Locate the cell with the specified text and output its (x, y) center coordinate. 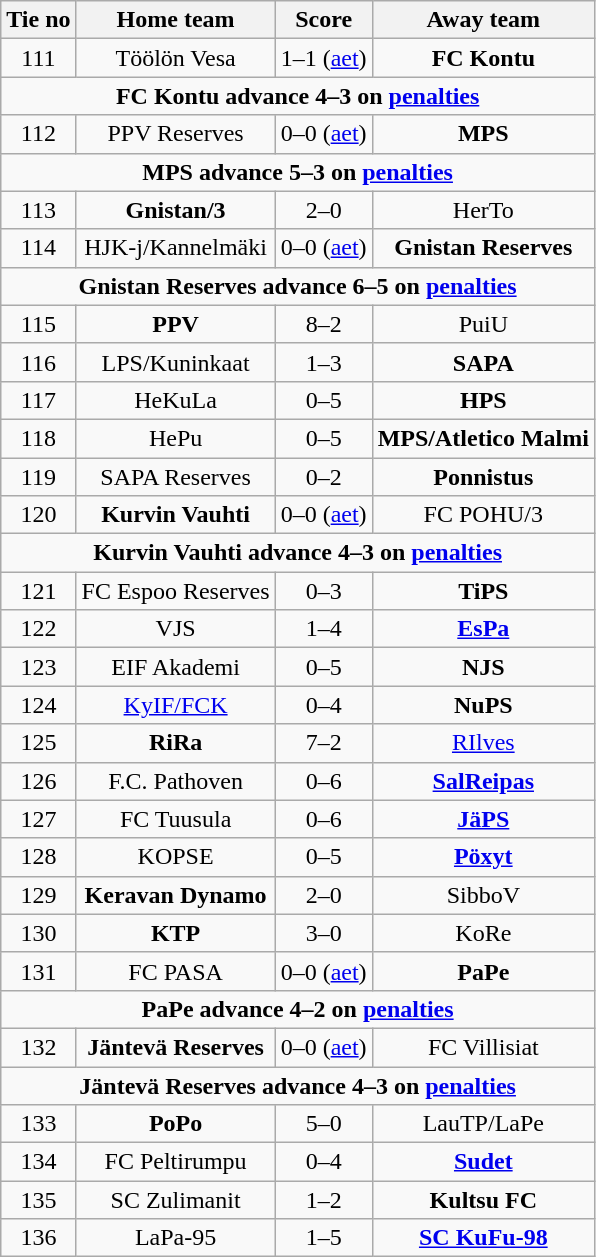
Gnistan Reserves advance 6–5 on penalties (298, 286)
KTP (176, 933)
F.C. Pathoven (176, 781)
HerTo (483, 210)
PPV Reserves (176, 134)
FC Espoo Reserves (176, 591)
Jäntevä Reserves (176, 1047)
0–2 (324, 477)
Score (324, 20)
PuiU (483, 324)
125 (38, 743)
NuPS (483, 705)
Gnistan/3 (176, 210)
134 (38, 1162)
114 (38, 248)
LPS/Kuninkaat (176, 362)
VJS (176, 629)
1–1 (aet) (324, 58)
119 (38, 477)
1–2 (324, 1200)
132 (38, 1047)
130 (38, 933)
1–4 (324, 629)
117 (38, 400)
128 (38, 857)
FC Villisiat (483, 1047)
Kurvin Vauhti advance 4–3 on penalties (298, 553)
NJS (483, 667)
124 (38, 705)
FC Peltirumpu (176, 1162)
118 (38, 438)
SibboV (483, 895)
122 (38, 629)
MPS/Atletico Malmi (483, 438)
KyIF/FCK (176, 705)
8–2 (324, 324)
112 (38, 134)
111 (38, 58)
FC PASA (176, 971)
HeKuLa (176, 400)
SAPA (483, 362)
RIlves (483, 743)
FC Kontu advance 4–3 on penalties (298, 96)
135 (38, 1200)
KOPSE (176, 857)
FC Tuusula (176, 819)
116 (38, 362)
126 (38, 781)
1–3 (324, 362)
HePu (176, 438)
3–0 (324, 933)
SC KuFu-98 (483, 1238)
Kultsu FC (483, 1200)
JäPS (483, 819)
PoPo (176, 1124)
FC POHU/3 (483, 515)
FC Kontu (483, 58)
PaPe advance 4–2 on penalties (298, 1009)
Keravan Dynamo (176, 895)
Tie no (38, 20)
133 (38, 1124)
Jäntevä Reserves advance 4–3 on penalties (298, 1085)
Home team (176, 20)
127 (38, 819)
129 (38, 895)
5–0 (324, 1124)
LaPa-95 (176, 1238)
Pöxyt (483, 857)
Away team (483, 20)
121 (38, 591)
1–5 (324, 1238)
EIF Akademi (176, 667)
HPS (483, 400)
SC Zulimanit (176, 1200)
PaPe (483, 971)
113 (38, 210)
PPV (176, 324)
Kurvin Vauhti (176, 515)
136 (38, 1238)
LauTP/LaPe (483, 1124)
SalReipas (483, 781)
TiPS (483, 591)
131 (38, 971)
0–3 (324, 591)
MPS advance 5–3 on penalties (298, 172)
123 (38, 667)
Gnistan Reserves (483, 248)
RiRa (176, 743)
Töölön Vesa (176, 58)
120 (38, 515)
EsPa (483, 629)
Sudet (483, 1162)
MPS (483, 134)
115 (38, 324)
KoRe (483, 933)
HJK-j/Kannelmäki (176, 248)
Ponnistus (483, 477)
7–2 (324, 743)
SAPA Reserves (176, 477)
